Output the (x, y) coordinate of the center of the cell containing the given text.  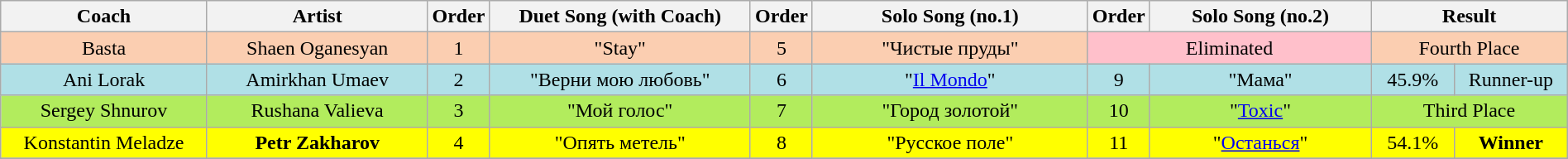
Eliminated (1229, 48)
54.1% (1413, 142)
1 (458, 48)
Sergey Shnurov (104, 111)
6 (781, 79)
"Мой голос" (620, 111)
11 (1118, 142)
Solo Song (no.1) (949, 17)
4 (458, 142)
"Il Mondo" (949, 79)
8 (781, 142)
Third Place (1469, 111)
"Останься" (1260, 142)
Coach (104, 17)
Result (1469, 17)
Basta (104, 48)
"Русское поле" (949, 142)
"Верни мою любовь" (620, 79)
Fourth Place (1469, 48)
"Чистые пруды" (949, 48)
Rushana Valieva (318, 111)
Ani Lorak (104, 79)
"Опять метель" (620, 142)
Duet Song (with Coach) (620, 17)
Konstantin Meladze (104, 142)
"Toxic" (1260, 111)
2 (458, 79)
Artist (318, 17)
Runner-up (1512, 79)
9 (1118, 79)
Winner (1512, 142)
Amirkhan Umaev (318, 79)
5 (781, 48)
7 (781, 111)
"Мама" (1260, 79)
"Город золотой" (949, 111)
10 (1118, 111)
Petr Zakharov (318, 142)
Shaen Oganesyan (318, 48)
Solo Song (no.2) (1260, 17)
45.9% (1413, 79)
"Stay" (620, 48)
3 (458, 111)
